Identify which cell holds the provided text, then report its [X, Y] central coordinate. 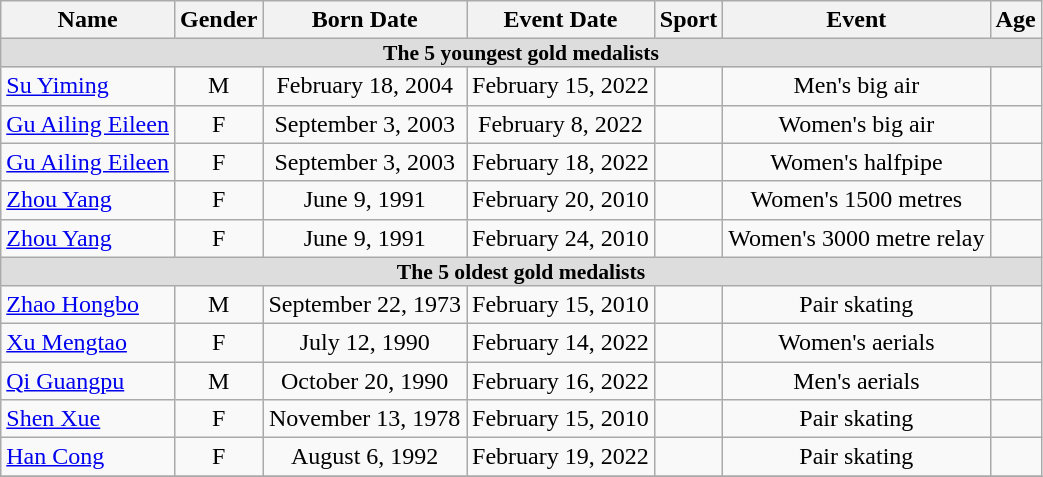
Qi Guangpu [88, 381]
Event [856, 20]
February 15, 2022 [561, 86]
February 18, 2004 [365, 86]
February 8, 2022 [561, 124]
Age [1016, 20]
November 13, 1978 [365, 419]
February 16, 2022 [561, 381]
July 12, 1990 [365, 342]
Women's halfpipe [856, 162]
Women's aerials [856, 342]
Zhao Hongbo [88, 304]
February 18, 2022 [561, 162]
September 22, 1973 [365, 304]
Men's aerials [856, 381]
Women's 3000 metre relay [856, 238]
February 14, 2022 [561, 342]
August 6, 1992 [365, 457]
Xu Mengtao [88, 342]
Women's 1500 metres [856, 200]
Event Date [561, 20]
Shen Xue [88, 419]
February 24, 2010 [561, 238]
Su Yiming [88, 86]
Born Date [365, 20]
Han Cong [88, 457]
October 20, 1990 [365, 381]
Gender [218, 20]
Men's big air [856, 86]
February 20, 2010 [561, 200]
The 5 youngest gold medalists [521, 53]
The 5 oldest gold medalists [521, 271]
Women's big air [856, 124]
February 19, 2022 [561, 457]
Sport [688, 20]
Name [88, 20]
